Determine the (X, Y) coordinate at the center of the cell enclosing the given text.  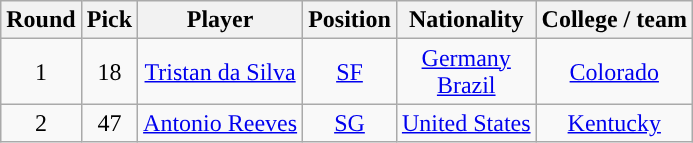
Germany Brazil (466, 72)
Nationality (466, 20)
College / team (614, 20)
United States (466, 123)
1 (41, 72)
Kentucky (614, 123)
Colorado (614, 72)
SG (350, 123)
Player (220, 20)
Position (350, 20)
Tristan da Silva (220, 72)
47 (109, 123)
Pick (109, 20)
2 (41, 123)
Antonio Reeves (220, 123)
SF (350, 72)
18 (109, 72)
Round (41, 20)
